Determine the [X, Y] coordinate at the center of the cell enclosing the given text.  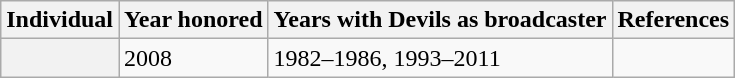
1982–1986, 1993–2011 [440, 58]
Individual [60, 20]
Year honored [194, 20]
References [674, 20]
Years with Devils as broadcaster [440, 20]
2008 [194, 58]
